Return the (x, y) coordinate for the center point of the cell that contains the specified text.  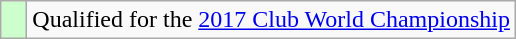
Qualified for the 2017 Club World Championship (272, 20)
